Locate the cell with the specified text and output its (X, Y) center coordinate. 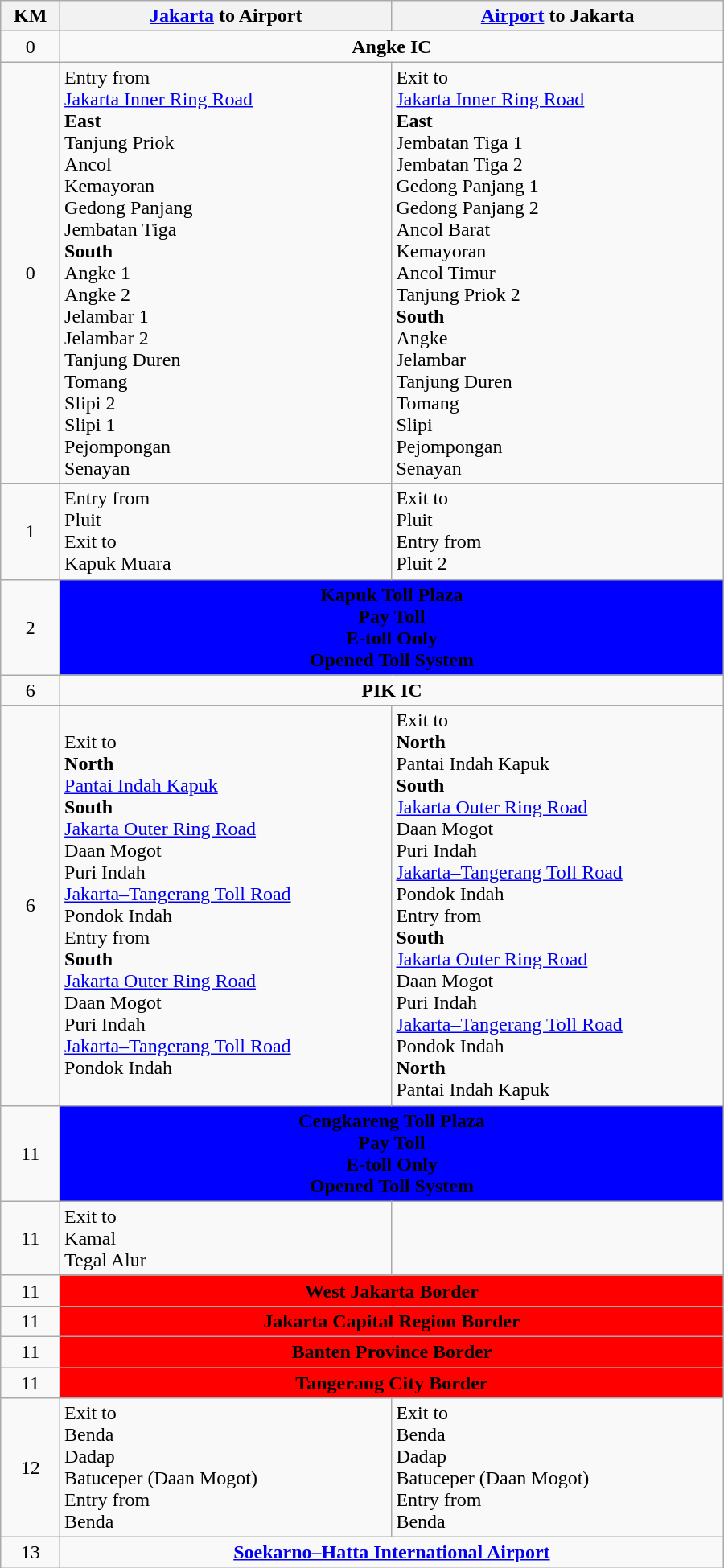
Tangerang City Border (393, 1383)
Entry fromPluitExit toKapuk Muara (226, 531)
Soekarno–Hatta International Airport (393, 1553)
Cengkareng Toll PlazaPay TollE-toll OnlyOpened Toll System (393, 1154)
Banten Province Border (393, 1352)
Jakarta to Airport (226, 16)
1 (31, 531)
12 (31, 1467)
Angke IC (393, 47)
2 (31, 628)
Exit toPluitEntry fromPluit 2 (557, 531)
Airport to Jakarta (557, 16)
Exit toKamalTegal Alur (226, 1238)
Kapuk Toll PlazaPay TollE-toll OnlyOpened Toll System (393, 628)
PIK IC (393, 690)
West Jakarta Border (393, 1290)
KM (31, 16)
13 (31, 1553)
Jakarta Capital Region Border (393, 1321)
